Extract the [x, y] coordinate from the center of the cell holding the provided text.  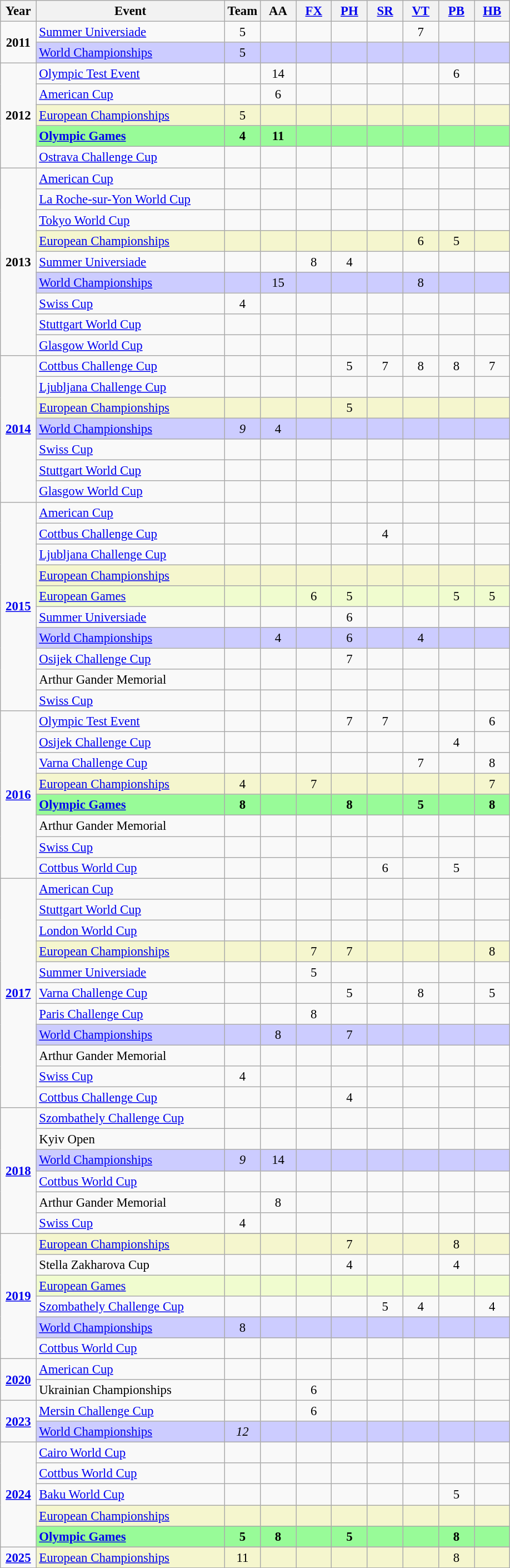
2020 [18, 1380]
PB [456, 11]
Event [130, 11]
FX [314, 11]
Mersin Challenge Cup [130, 1411]
12 [242, 1432]
2017 [18, 993]
2019 [18, 1296]
London World Cup [130, 930]
Stella Zakharova Cup [130, 1265]
2024 [18, 1495]
Ukrainian Championships [130, 1390]
2012 [18, 116]
Kyiv Open [130, 1139]
VT [421, 11]
2011 [18, 42]
Paris Challenge Cup [130, 1014]
Year [18, 11]
Cairo World Cup [130, 1453]
2014 [18, 429]
PH [349, 11]
Ostrava Challenge Cup [130, 157]
Tokyo World Cup [130, 220]
HB [492, 11]
15 [278, 283]
2016 [18, 795]
2015 [18, 606]
2013 [18, 262]
Baku World Cup [130, 1495]
Team [242, 11]
2023 [18, 1422]
2018 [18, 1171]
2025 [18, 1557]
SR [385, 11]
AA [278, 11]
La Roche-sur-Yon World Cup [130, 199]
